Search for the cell housing the specified text and yield its [x, y] center coordinate. 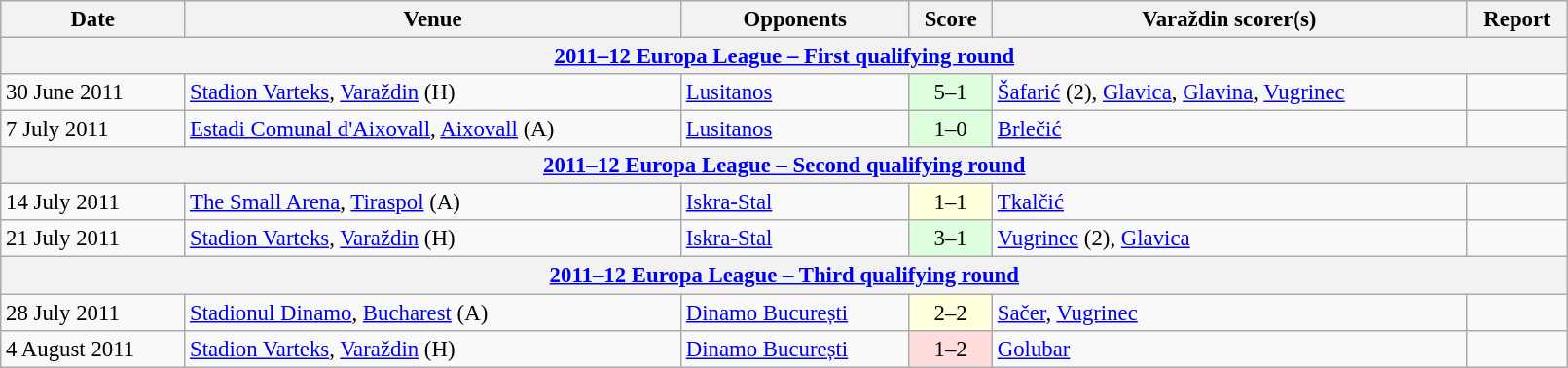
Sačer, Vugrinec [1228, 313]
Estadi Comunal d'Aixovall, Aixovall (A) [433, 129]
30 June 2011 [93, 92]
2011–12 Europa League – Second qualifying round [784, 166]
Stadionul Dinamo, Bucharest (A) [433, 313]
2011–12 Europa League – Third qualifying round [784, 276]
4 August 2011 [93, 349]
Tkalčić [1228, 202]
Venue [433, 19]
The Small Arena, Tiraspol (A) [433, 202]
Brlečić [1228, 129]
28 July 2011 [93, 313]
21 July 2011 [93, 239]
Report [1516, 19]
2011–12 Europa League – First qualifying round [784, 56]
14 July 2011 [93, 202]
3–1 [951, 239]
7 July 2011 [93, 129]
2–2 [951, 313]
Score [951, 19]
Šafarić (2), Glavica, Glavina, Vugrinec [1228, 92]
5–1 [951, 92]
Date [93, 19]
Golubar [1228, 349]
Varaždin scorer(s) [1228, 19]
1–0 [951, 129]
1–2 [951, 349]
Opponents [794, 19]
1–1 [951, 202]
Vugrinec (2), Glavica [1228, 239]
